Extract the [X, Y] coordinate from the center of the cell holding the provided text.  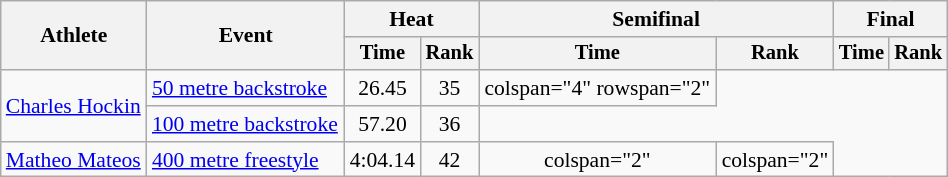
Event [246, 36]
Charles Hockin [74, 106]
Heat [411, 19]
57.20 [382, 124]
26.45 [382, 88]
colspan="4" rowspan="2" [597, 88]
100 metre backstroke [246, 124]
35 [449, 88]
Athlete [74, 36]
Final [891, 19]
Semifinal [656, 19]
36 [449, 124]
50 metre backstroke [246, 88]
